Provide the [X, Y] coordinate of the cell's center where the given text is located.  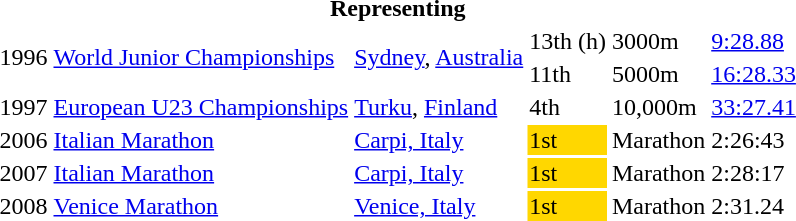
13th (h) [568, 41]
Venice Marathon [201, 206]
Turku, Finland [439, 107]
World Junior Championships [201, 58]
11th [568, 74]
10,000m [658, 107]
5000m [658, 74]
4th [568, 107]
3000m [658, 41]
Sydney, Australia [439, 58]
Venice, Italy [439, 206]
European U23 Championships [201, 107]
